Return [X, Y] of the center of cell containing provided text 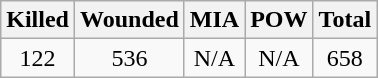
Killed [38, 20]
POW [279, 20]
Wounded [129, 20]
536 [129, 58]
658 [345, 58]
Total [345, 20]
MIA [214, 20]
122 [38, 58]
